Return the (X, Y) coordinate for the center point of the cell that contains the specified text.  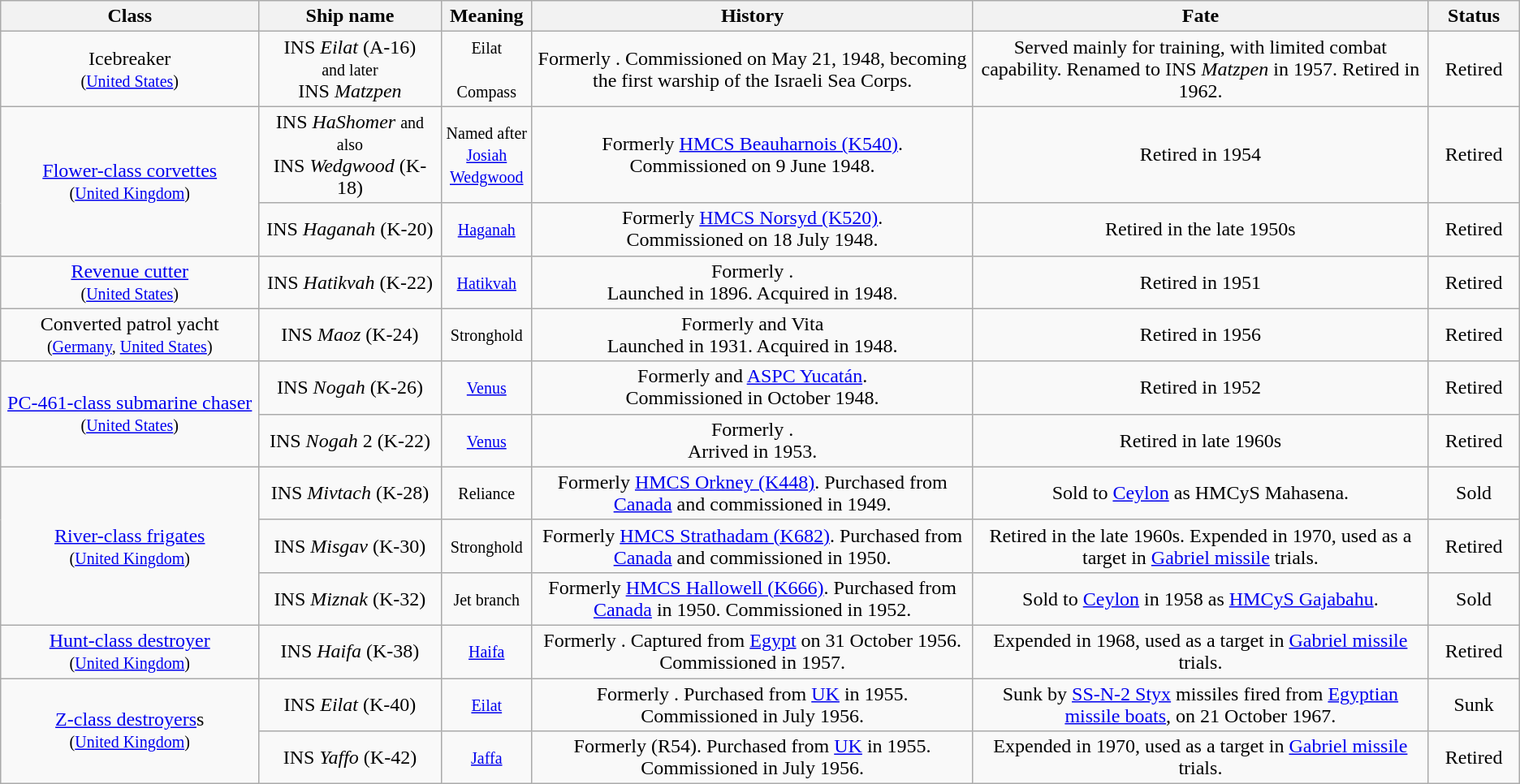
Formerly (R54). Purchased from UK in 1955. Commissioned in July 1956. (752, 758)
Hunt-class destroyer(United Kingdom) (130, 651)
Sold to Ceylon in 1958 as HMCyS Gajabahu. (1200, 599)
Z-class destroyerss(United Kingdom) (130, 731)
History (752, 16)
Formerly HMCS Beauharnois (K540).Commissioned on 9 June 1948. (752, 154)
Formerly . Commissioned on May 21, 1948, becoming the first warship of the Israeli Sea Corps. (752, 69)
INS Eilat (A-16)and laterINS Matzpen (350, 69)
Formerly HMCS Hallowell (K666). Purchased from Canada in 1950. Commissioned in 1952. (752, 599)
INS Nogah (K-26) (350, 388)
INS Hatikvah (K-22) (350, 282)
INS Mivtach (K-28) (350, 493)
Formerly . Captured from Egypt on 31 October 1956. Commissioned in 1957. (752, 651)
Formerly and Vita Launched in 1931. Acquired in 1948. (752, 334)
EilatCompass (486, 69)
Sunk (1474, 704)
Haifa (486, 651)
Formerly HMCS Strathadam (K682). Purchased from Canada and commissioned in 1950. (752, 545)
Jaffa (486, 758)
INS Haganah (K-20) (350, 229)
Meaning (486, 16)
Status (1474, 16)
Haganah (486, 229)
Reliance (486, 493)
Sunk by SS-N-2 Styx missiles fired from Egyptian missile boats, on 21 October 1967. (1200, 704)
Retired in the late 1960s. Expended in 1970, used as a target in Gabriel missile trials. (1200, 545)
INS Misgav (K-30) (350, 545)
River-class frigates(United Kingdom) (130, 545)
Formerly . Purchased from UK in 1955. Commissioned in July 1956. (752, 704)
PC-461-class submarine chaser(United States) (130, 414)
Fate (1200, 16)
Sold to Ceylon as HMCyS Mahasena. (1200, 493)
Expended in 1970, used as a target in Gabriel missile trials. (1200, 758)
Retired in 1952 (1200, 388)
INS Yaffo (K-42) (350, 758)
Icebreaker(United States) (130, 69)
Retired in the late 1950s (1200, 229)
INS Miznak (K-32) (350, 599)
Formerly and ASPC Yucatán.Commissioned in October 1948. (752, 388)
Formerly . Launched in 1896. Acquired in 1948. (752, 282)
INS Maoz (K-24) (350, 334)
Flower-class corvettes(United Kingdom) (130, 181)
Class (130, 16)
Hatikvah (486, 282)
Eilat (486, 704)
Named after Josiah Wedgwood (486, 154)
INS Eilat (K-40) (350, 704)
Served mainly for training, with limited combat capability. Renamed to INS Matzpen in 1957. Retired in 1962. (1200, 69)
Retired in 1954 (1200, 154)
INS Haifa (K-38) (350, 651)
Jet branch (486, 599)
Expended in 1968, used as a target in Gabriel missile trials. (1200, 651)
INS Nogah 2 (K-22) (350, 440)
Retired in 1951 (1200, 282)
Ship name (350, 16)
Converted patrol yacht(Germany, United States) (130, 334)
Retired in late 1960s (1200, 440)
Revenue cutter(United States) (130, 282)
INS HaShomer and alsoINS Wedgwood (K-18) (350, 154)
Formerly HMCS Orkney (K448). Purchased from Canada and commissioned in 1949. (752, 493)
Formerly .Arrived in 1953. (752, 440)
Formerly HMCS Norsyd (K520).Commissioned on 18 July 1948. (752, 229)
Retired in 1956 (1200, 334)
